For the text-containing cell, return its midpoint in (x, y) coordinate format. 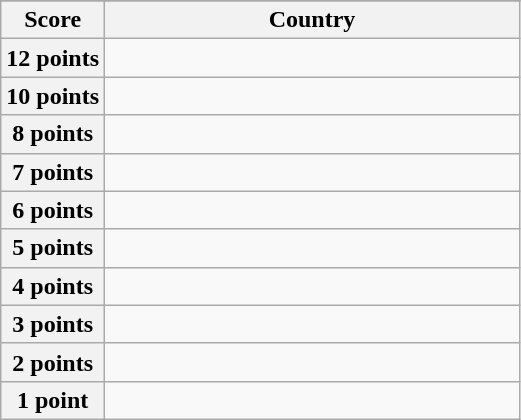
3 points (53, 324)
Country (312, 20)
2 points (53, 362)
1 point (53, 400)
12 points (53, 58)
7 points (53, 172)
10 points (53, 96)
Score (53, 20)
8 points (53, 134)
5 points (53, 248)
4 points (53, 286)
6 points (53, 210)
